Return [X, Y] of the center of cell containing provided text 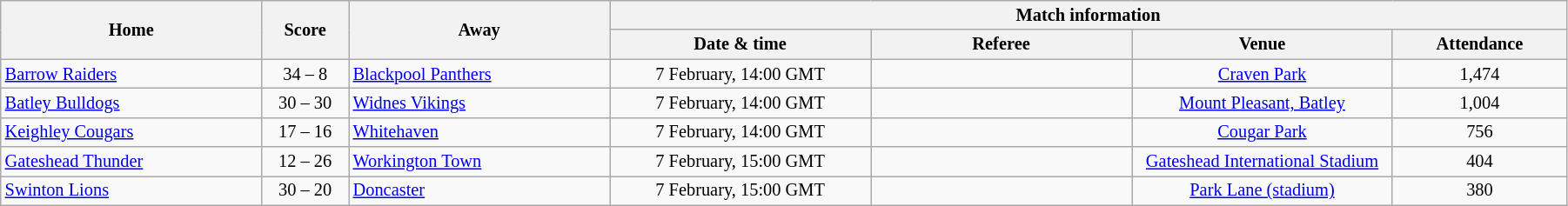
34 – 8 [305, 74]
380 [1479, 190]
1,004 [1479, 103]
Home [131, 30]
30 – 20 [305, 190]
30 – 30 [305, 103]
Match information [1089, 15]
Away [479, 30]
Swinton Lions [131, 190]
17 – 16 [305, 132]
Batley Bulldogs [131, 103]
404 [1479, 162]
Barrow Raiders [131, 74]
Doncaster [479, 190]
Whitehaven [479, 132]
Widnes Vikings [479, 103]
Venue [1263, 44]
756 [1479, 132]
Park Lane (stadium) [1263, 190]
Gateshead Thunder [131, 162]
Gateshead International Stadium [1263, 162]
Referee [1002, 44]
Mount Pleasant, Batley [1263, 103]
Attendance [1479, 44]
Craven Park [1263, 74]
12 – 26 [305, 162]
Cougar Park [1263, 132]
Keighley Cougars [131, 132]
Score [305, 30]
Date & time [740, 44]
1,474 [1479, 74]
Blackpool Panthers [479, 74]
Workington Town [479, 162]
